Output the (X, Y) coordinate of the center of the cell containing the given text.  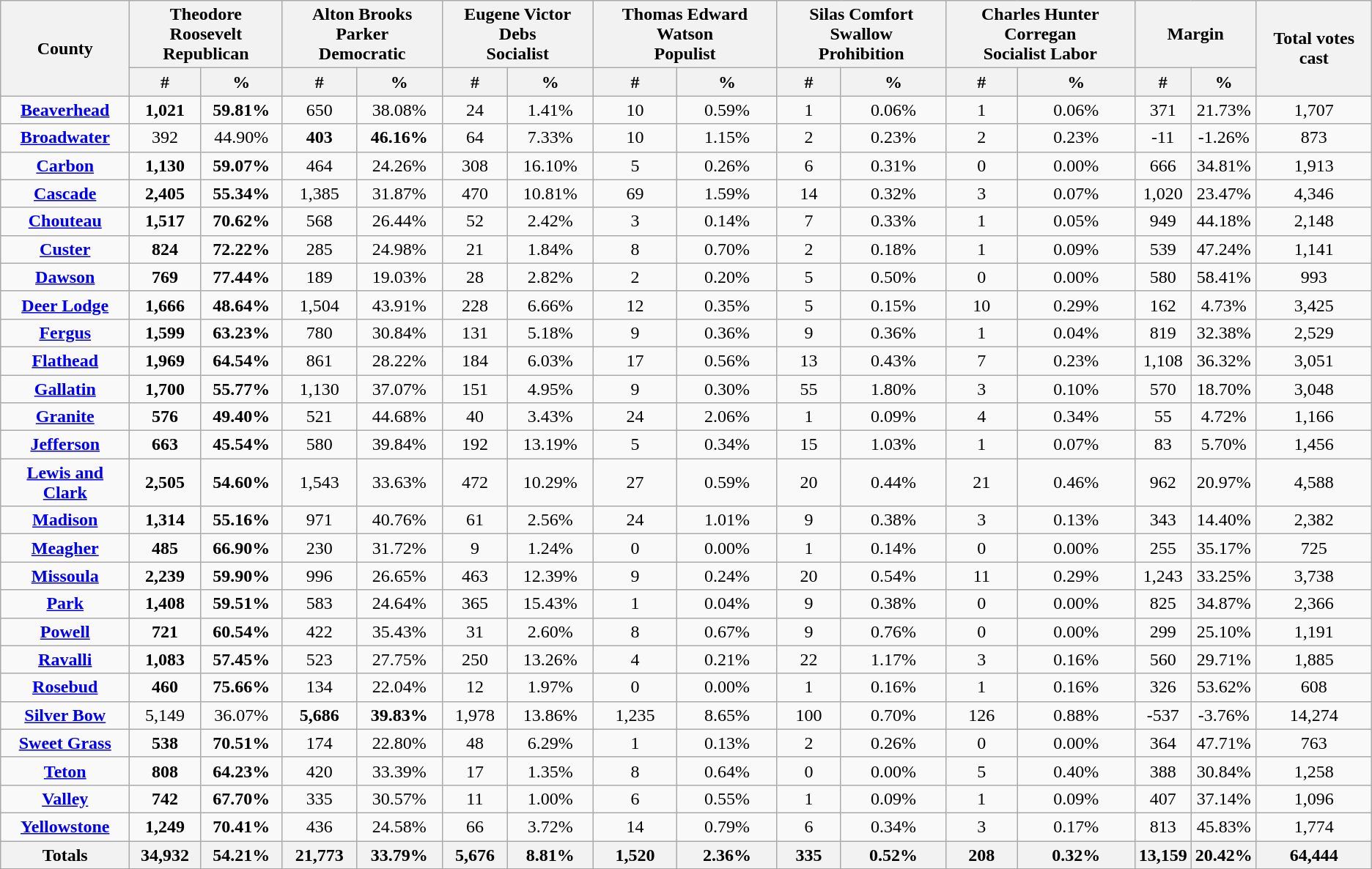
1,913 (1313, 166)
0.54% (893, 576)
1,243 (1162, 576)
Meagher (65, 548)
230 (320, 548)
825 (1162, 604)
18.70% (1224, 389)
Jefferson (65, 445)
1,191 (1313, 632)
1,258 (1313, 771)
15 (809, 445)
3.72% (551, 827)
38.08% (399, 110)
0.30% (727, 389)
1,108 (1162, 360)
24.26% (399, 166)
4,588 (1313, 482)
721 (166, 632)
3,425 (1313, 305)
21,773 (320, 855)
Beaverhead (65, 110)
64 (475, 138)
5,686 (320, 715)
0.17% (1076, 827)
Broadwater (65, 138)
1,314 (166, 520)
2,148 (1313, 221)
650 (320, 110)
10.81% (551, 193)
0.44% (893, 482)
1,385 (320, 193)
13.86% (551, 715)
19.03% (399, 277)
55.16% (241, 520)
0.76% (893, 632)
5.18% (551, 333)
0.46% (1076, 482)
0.10% (1076, 389)
2,239 (166, 576)
1,249 (166, 827)
48.64% (241, 305)
59.07% (241, 166)
Rosebud (65, 687)
1,408 (166, 604)
64,444 (1313, 855)
725 (1313, 548)
1,021 (166, 110)
83 (1162, 445)
Valley (65, 799)
2,405 (166, 193)
Charles Hunter CorreganSocialist Labor (1041, 34)
0.20% (727, 277)
1,083 (166, 659)
36.07% (241, 715)
Flathead (65, 360)
1,885 (1313, 659)
20.42% (1224, 855)
27 (635, 482)
2,529 (1313, 333)
33.79% (399, 855)
23.47% (1224, 193)
Carbon (65, 166)
8.81% (551, 855)
1,969 (166, 360)
26.65% (399, 576)
63.23% (241, 333)
2,382 (1313, 520)
47.71% (1224, 743)
0.15% (893, 305)
64.54% (241, 360)
192 (475, 445)
1.84% (551, 249)
560 (1162, 659)
666 (1162, 166)
45.83% (1224, 827)
364 (1162, 743)
0.24% (727, 576)
5,676 (475, 855)
75.66% (241, 687)
Cascade (65, 193)
308 (475, 166)
70.51% (241, 743)
131 (475, 333)
0.88% (1076, 715)
54.21% (241, 855)
403 (320, 138)
31.87% (399, 193)
407 (1162, 799)
0.79% (727, 827)
59.90% (241, 576)
55.34% (241, 193)
26.44% (399, 221)
7.33% (551, 138)
824 (166, 249)
2.36% (727, 855)
819 (1162, 333)
60.54% (241, 632)
538 (166, 743)
13.19% (551, 445)
3.43% (551, 417)
460 (166, 687)
49.40% (241, 417)
663 (166, 445)
971 (320, 520)
813 (1162, 827)
24.64% (399, 604)
77.44% (241, 277)
742 (166, 799)
0.56% (727, 360)
1,599 (166, 333)
Teton (65, 771)
2,505 (166, 482)
-11 (1162, 138)
285 (320, 249)
763 (1313, 743)
13,159 (1162, 855)
949 (1162, 221)
1,700 (166, 389)
388 (1162, 771)
1,456 (1313, 445)
0.05% (1076, 221)
1.01% (727, 520)
35.43% (399, 632)
299 (1162, 632)
5,149 (166, 715)
Park (65, 604)
28 (475, 277)
1,166 (1313, 417)
0.55% (727, 799)
463 (475, 576)
255 (1162, 548)
0.43% (893, 360)
13 (809, 360)
34.87% (1224, 604)
0.64% (727, 771)
576 (166, 417)
10.29% (551, 482)
5.70% (1224, 445)
61 (475, 520)
208 (982, 855)
67.70% (241, 799)
33.39% (399, 771)
470 (475, 193)
2.60% (551, 632)
70.62% (241, 221)
0.67% (727, 632)
4.72% (1224, 417)
70.41% (241, 827)
2.06% (727, 417)
2.42% (551, 221)
35.17% (1224, 548)
69 (635, 193)
523 (320, 659)
14,274 (1313, 715)
0.31% (893, 166)
1,235 (635, 715)
0.40% (1076, 771)
Deer Lodge (65, 305)
2.56% (551, 520)
1.35% (551, 771)
36.32% (1224, 360)
6.29% (551, 743)
4,346 (1313, 193)
1,096 (1313, 799)
40 (475, 417)
37.07% (399, 389)
250 (475, 659)
371 (1162, 110)
436 (320, 827)
0.35% (727, 305)
20.97% (1224, 482)
2,366 (1313, 604)
Silas Comfort SwallowProhibition (862, 34)
57.45% (241, 659)
1,517 (166, 221)
1,666 (166, 305)
100 (809, 715)
44.68% (399, 417)
570 (1162, 389)
4.73% (1224, 305)
48 (475, 743)
Missoula (65, 576)
Granite (65, 417)
Eugene Victor DebsSocialist (517, 34)
769 (166, 277)
59.81% (241, 110)
-537 (1162, 715)
Totals (65, 855)
-3.76% (1224, 715)
24.58% (399, 827)
1.97% (551, 687)
Silver Bow (65, 715)
808 (166, 771)
4.95% (551, 389)
Powell (65, 632)
962 (1162, 482)
3,738 (1313, 576)
55.77% (241, 389)
Alton Brooks ParkerDemocratic (362, 34)
996 (320, 576)
27.75% (399, 659)
3,051 (1313, 360)
392 (166, 138)
Dawson (65, 277)
1,707 (1313, 110)
184 (475, 360)
33.25% (1224, 576)
52 (475, 221)
15.43% (551, 604)
1.59% (727, 193)
6.03% (551, 360)
873 (1313, 138)
1.03% (893, 445)
174 (320, 743)
151 (475, 389)
0.52% (893, 855)
1,543 (320, 482)
1,520 (635, 855)
464 (320, 166)
-1.26% (1224, 138)
66.90% (241, 548)
8.65% (727, 715)
16.10% (551, 166)
29.71% (1224, 659)
539 (1162, 249)
1.41% (551, 110)
Ravalli (65, 659)
472 (475, 482)
365 (475, 604)
3,048 (1313, 389)
0.21% (727, 659)
Yellowstone (65, 827)
1,978 (475, 715)
31 (475, 632)
Chouteau (65, 221)
14.40% (1224, 520)
0.33% (893, 221)
12.39% (551, 576)
0.50% (893, 277)
6.66% (551, 305)
343 (1162, 520)
53.62% (1224, 687)
72.22% (241, 249)
1.24% (551, 548)
37.14% (1224, 799)
Total votes cast (1313, 48)
Theodore RooseveltRepublican (206, 34)
31.72% (399, 548)
22.04% (399, 687)
30.57% (399, 799)
Lewis and Clark (65, 482)
485 (166, 548)
420 (320, 771)
43.91% (399, 305)
1,020 (1162, 193)
22.80% (399, 743)
Margin (1195, 34)
422 (320, 632)
47.24% (1224, 249)
22 (809, 659)
2.82% (551, 277)
40.76% (399, 520)
608 (1313, 687)
1.80% (893, 389)
33.63% (399, 482)
54.60% (241, 482)
Thomas Edward WatsonPopulist (685, 34)
39.84% (399, 445)
25.10% (1224, 632)
County (65, 48)
34,932 (166, 855)
44.18% (1224, 221)
1,504 (320, 305)
24.98% (399, 249)
32.38% (1224, 333)
1.00% (551, 799)
780 (320, 333)
39.83% (399, 715)
46.16% (399, 138)
189 (320, 277)
1.15% (727, 138)
1.17% (893, 659)
583 (320, 604)
228 (475, 305)
Fergus (65, 333)
28.22% (399, 360)
44.90% (241, 138)
45.54% (241, 445)
993 (1313, 277)
64.23% (241, 771)
126 (982, 715)
66 (475, 827)
326 (1162, 687)
568 (320, 221)
Custer (65, 249)
21.73% (1224, 110)
0.18% (893, 249)
861 (320, 360)
134 (320, 687)
58.41% (1224, 277)
Sweet Grass (65, 743)
1,774 (1313, 827)
521 (320, 417)
Gallatin (65, 389)
59.51% (241, 604)
162 (1162, 305)
Madison (65, 520)
1,141 (1313, 249)
13.26% (551, 659)
34.81% (1224, 166)
